Detect which cell encompasses the target text, then output its (x, y) center coordinate. 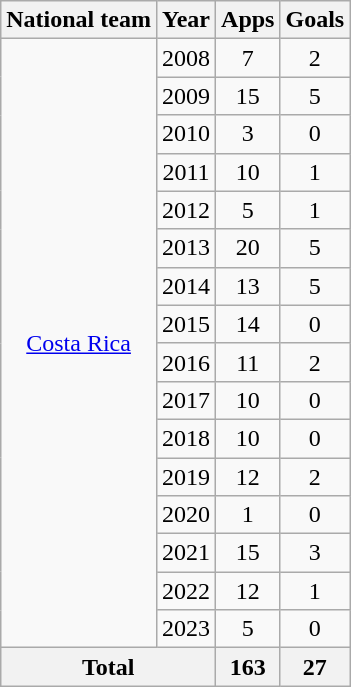
2019 (186, 477)
14 (248, 324)
2021 (186, 553)
27 (315, 667)
13 (248, 286)
2010 (186, 134)
7 (248, 58)
Total (108, 667)
Year (186, 20)
2013 (186, 248)
2022 (186, 591)
2018 (186, 438)
National team (79, 20)
11 (248, 362)
2015 (186, 324)
2008 (186, 58)
2017 (186, 400)
2012 (186, 210)
163 (248, 667)
Costa Rica (79, 344)
Apps (248, 20)
2009 (186, 96)
2011 (186, 172)
20 (248, 248)
2020 (186, 515)
Goals (315, 20)
2023 (186, 629)
2016 (186, 362)
2014 (186, 286)
